Provide the [X, Y] coordinate of the cell's center where the given text is located.  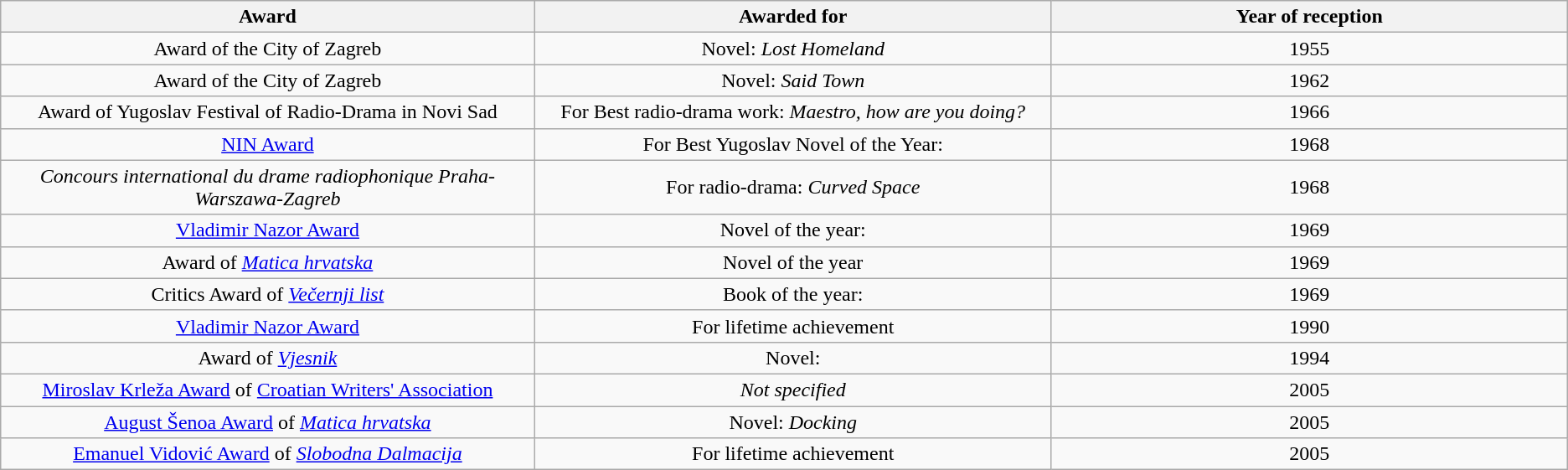
1990 [1309, 326]
Novel: Said Town [792, 80]
1994 [1309, 358]
1962 [1309, 80]
Emanuel Vidović Award of Slobodna Dalmacija [268, 454]
For radio-drama: Curved Space [792, 188]
Year of reception [1309, 17]
Not specified [792, 390]
Book of the year: [792, 294]
Miroslav Krleža Award of Croatian Writers' Association [268, 390]
1955 [1309, 49]
Novel: Lost Homeland [792, 49]
1966 [1309, 112]
Novel: [792, 358]
Concours international du drame radiophonique Praha-Warszawa-Zagreb [268, 188]
Award of Matica hrvatska [268, 262]
For Best radio-drama work: Maestro, how are you doing? [792, 112]
Novel: Docking [792, 421]
Award of Vjesnik [268, 358]
Novel of the year: [792, 230]
Critics Award of Večernji list [268, 294]
Novel of the year [792, 262]
Award [268, 17]
Award of Yugoslav Festival of Radio-Drama in Novi Sad [268, 112]
August Šenoa Award of Matica hrvatska [268, 421]
For Best Yugoslav Novel of the Year: [792, 144]
Awarded for [792, 17]
NIN Award [268, 144]
